Determine the [x, y] coordinate at the center of the cell enclosing the given text.  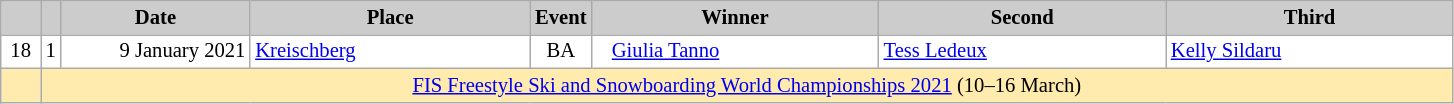
Winner [734, 17]
Kelly Sildaru [1310, 51]
FIS Freestyle Ski and Snowboarding World Championships 2021 (10–16 March) [746, 85]
Third [1310, 17]
9 January 2021 [156, 51]
Tess Ledeux [1022, 51]
Kreischberg [390, 51]
BA [560, 51]
Place [390, 17]
Event [560, 17]
1 [50, 51]
18 [21, 51]
Date [156, 17]
Giulia Tanno [734, 51]
Second [1022, 17]
